Find where the given text appears and provide that cell's center as [x, y] coordinate. 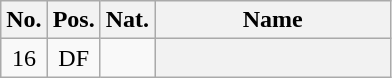
DF [74, 58]
Nat. [127, 20]
No. [24, 20]
Pos. [74, 20]
Name [273, 20]
16 [24, 58]
